Find where the given text appears and provide that cell's center as [x, y] coordinate. 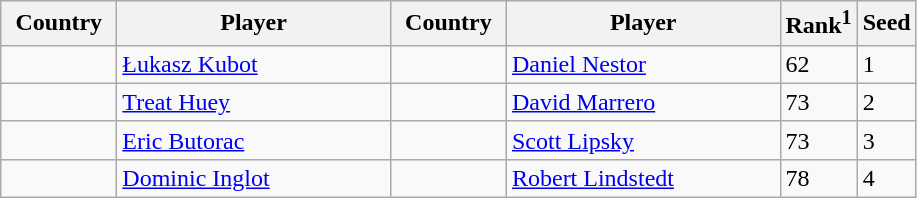
Dominic Inglot [254, 178]
3 [886, 140]
4 [886, 178]
2 [886, 102]
Scott Lipsky [643, 140]
Łukasz Kubot [254, 64]
62 [818, 64]
Treat Huey [254, 102]
Robert Lindstedt [643, 178]
Rank1 [818, 24]
Daniel Nestor [643, 64]
Eric Butorac [254, 140]
Seed [886, 24]
1 [886, 64]
78 [818, 178]
David Marrero [643, 102]
